Provide the (X, Y) coordinate of the cell's center where the given text is located.  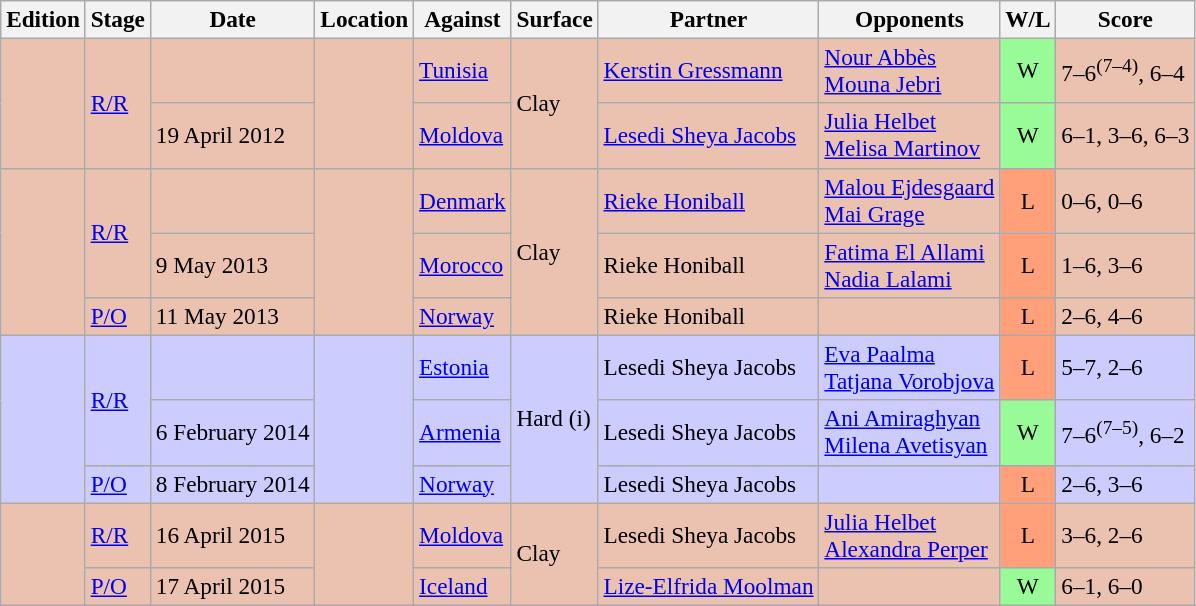
8 February 2014 (232, 484)
9 May 2013 (232, 264)
Tunisia (462, 70)
Kerstin Gressmann (708, 70)
7–6(7–5), 6–2 (1126, 432)
17 April 2015 (232, 586)
Surface (554, 19)
6–1, 3–6, 6–3 (1126, 136)
7–6(7–4), 6–4 (1126, 70)
2–6, 3–6 (1126, 484)
Malou Ejdesgaard Mai Grage (910, 200)
2–6, 4–6 (1126, 316)
W/L (1028, 19)
11 May 2013 (232, 316)
Iceland (462, 586)
Denmark (462, 200)
1–6, 3–6 (1126, 264)
Partner (708, 19)
Julia Helbet Melisa Martinov (910, 136)
Opponents (910, 19)
6–1, 6–0 (1126, 586)
Ani Amiraghyan Milena Avetisyan (910, 432)
5–7, 2–6 (1126, 368)
Nour Abbès Mouna Jebri (910, 70)
6 February 2014 (232, 432)
Edition (44, 19)
19 April 2012 (232, 136)
Hard (i) (554, 418)
Location (364, 19)
Lize-Elfrida Moolman (708, 586)
Against (462, 19)
Estonia (462, 368)
Date (232, 19)
Stage (118, 19)
Morocco (462, 264)
Fatima El Allami Nadia Lalami (910, 264)
Score (1126, 19)
16 April 2015 (232, 534)
0–6, 0–6 (1126, 200)
Julia Helbet Alexandra Perper (910, 534)
Armenia (462, 432)
3–6, 2–6 (1126, 534)
Eva Paalma Tatjana Vorobjova (910, 368)
